Output the [X, Y] coordinate of the center of the cell containing the given text.  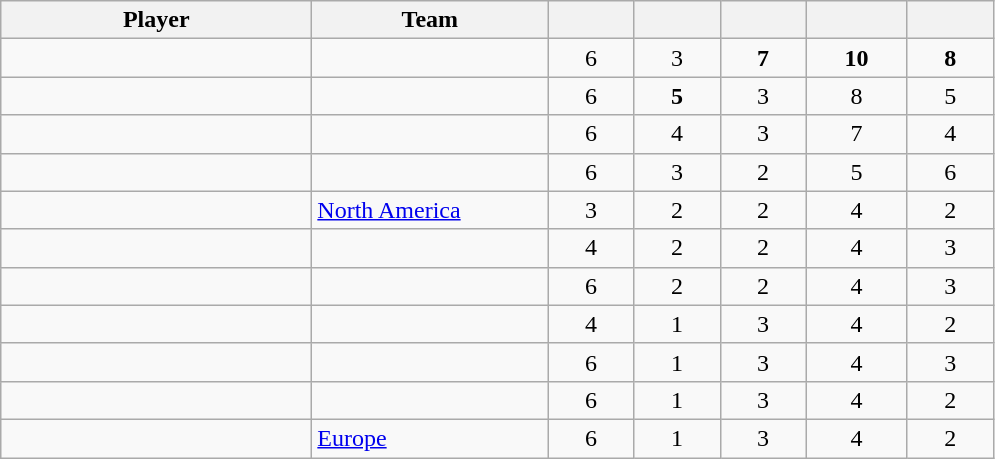
North America [430, 210]
Player [156, 20]
Europe [430, 438]
10 [856, 58]
Team [430, 20]
